From the cell containing the given text, extract its center point as (X, Y) coordinate. 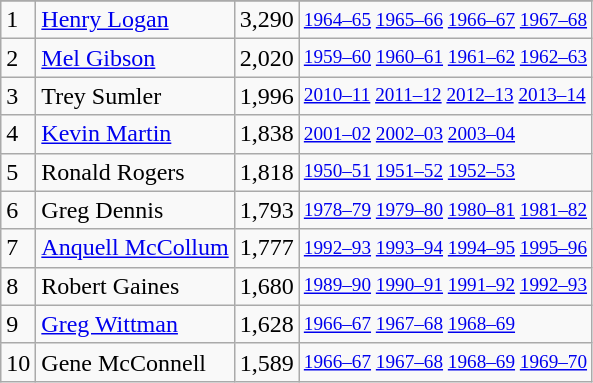
2001–02 2002–03 2003–04 (445, 134)
1,589 (266, 362)
1950–51 1951–52 1952–53 (445, 172)
9 (18, 324)
Ronald Rogers (135, 172)
1,996 (266, 96)
1989–90 1990–91 1991–92 1992–93 (445, 286)
1978–79 1979–80 1980–81 1981–82 (445, 210)
6 (18, 210)
1,818 (266, 172)
1,838 (266, 134)
5 (18, 172)
2 (18, 58)
1,628 (266, 324)
1,777 (266, 248)
Trey Sumler (135, 96)
7 (18, 248)
3 (18, 96)
2,020 (266, 58)
4 (18, 134)
Greg Wittman (135, 324)
1992–93 1993–94 1994–95 1995–96 (445, 248)
1966–67 1967–68 1968–69 (445, 324)
Kevin Martin (135, 134)
8 (18, 286)
1,680 (266, 286)
Greg Dennis (135, 210)
1 (18, 20)
1,793 (266, 210)
3,290 (266, 20)
Henry Logan (135, 20)
1966–67 1967–68 1968–69 1969–70 (445, 362)
Gene McConnell (135, 362)
Mel Gibson (135, 58)
Anquell McCollum (135, 248)
10 (18, 362)
1964–65 1965–66 1966–67 1967–68 (445, 20)
2010–11 2011–12 2012–13 2013–14 (445, 96)
1959–60 1960–61 1961–62 1962–63 (445, 58)
Robert Gaines (135, 286)
